Return (x, y) of the center of cell containing provided text 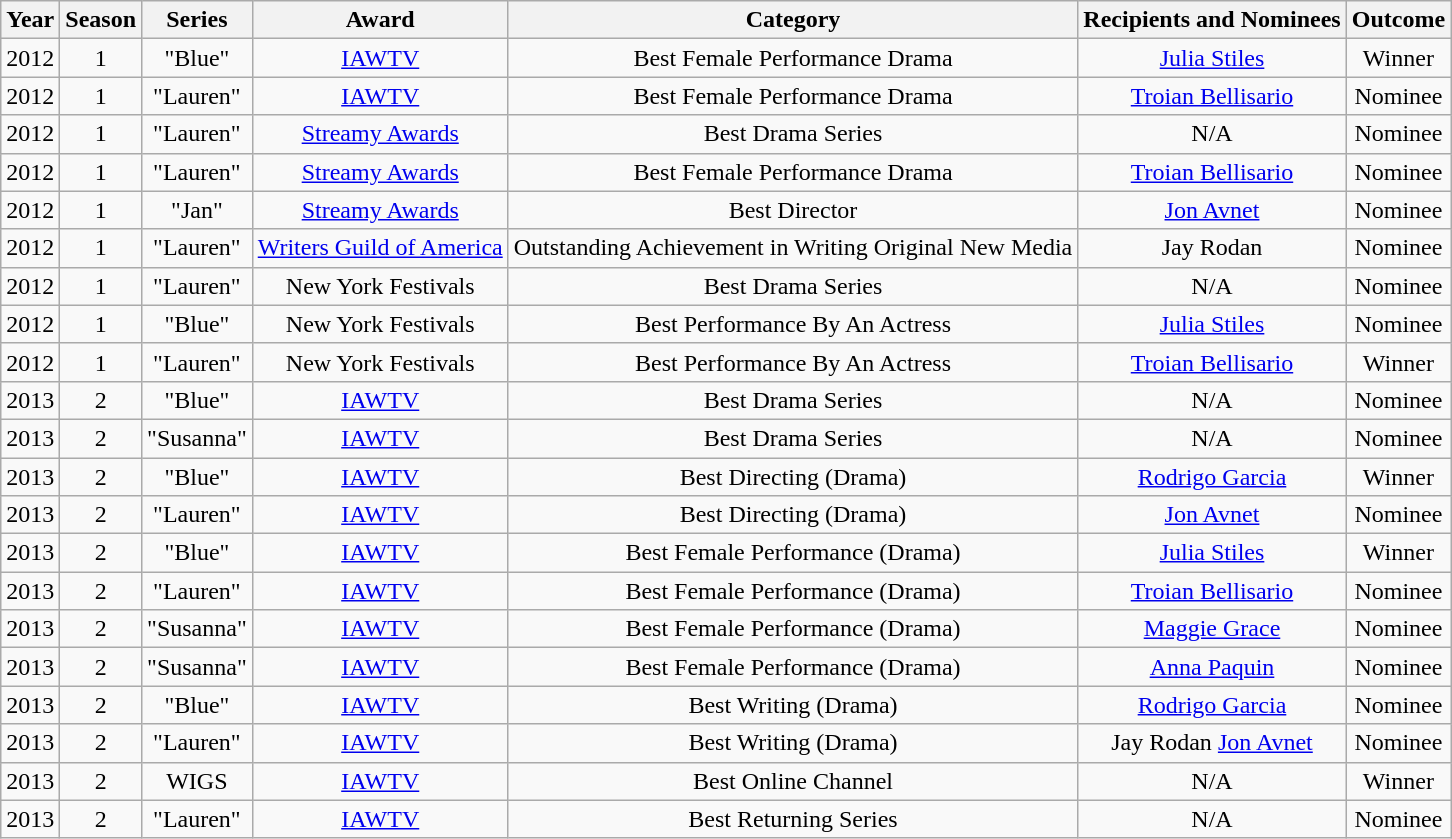
Recipients and Nominees (1212, 20)
Anna Paquin (1212, 667)
Best Director (793, 210)
Season (101, 20)
Outcome (1398, 20)
Year (30, 20)
Outstanding Achievement in Writing Original New Media (793, 248)
Maggie Grace (1212, 629)
Award (380, 20)
Writers Guild of America (380, 248)
Category (793, 20)
Jay Rodan (1212, 248)
WIGS (198, 781)
Jay Rodan Jon Avnet (1212, 743)
"Jan" (198, 210)
Series (198, 20)
Best Online Channel (793, 781)
Best Returning Series (793, 819)
